Detect which cell encompasses the target text, then output its [X, Y] center coordinate. 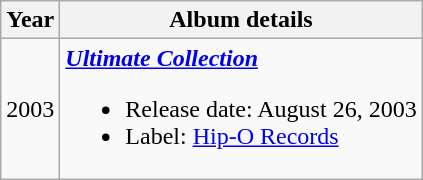
Ultimate CollectionRelease date: August 26, 2003Label: Hip-O Records [241, 109]
2003 [30, 109]
Album details [241, 20]
Year [30, 20]
